From the cell containing the given text, extract its center point as (x, y) coordinate. 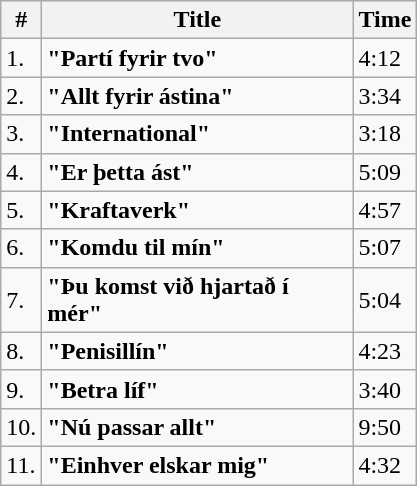
"Einhver elskar mig" (198, 465)
5:04 (385, 300)
4:12 (385, 58)
4. (22, 172)
11. (22, 465)
3:18 (385, 134)
9. (22, 389)
"Nú passar allt" (198, 427)
3. (22, 134)
5:07 (385, 248)
"Penisillín" (198, 351)
4:57 (385, 210)
"Partí fyrir tvo" (198, 58)
Time (385, 20)
9:50 (385, 427)
10. (22, 427)
Title (198, 20)
5. (22, 210)
"Er þetta ást" (198, 172)
# (22, 20)
"Betra líf" (198, 389)
2. (22, 96)
"International" (198, 134)
"Komdu til mín" (198, 248)
4:23 (385, 351)
"Allt fyrir ástina" (198, 96)
7. (22, 300)
8. (22, 351)
6. (22, 248)
3:34 (385, 96)
3:40 (385, 389)
"Kraftaverk" (198, 210)
1. (22, 58)
5:09 (385, 172)
4:32 (385, 465)
"Þu komst við hjartað í mér" (198, 300)
